Search for the cell housing the specified text and yield its [X, Y] center coordinate. 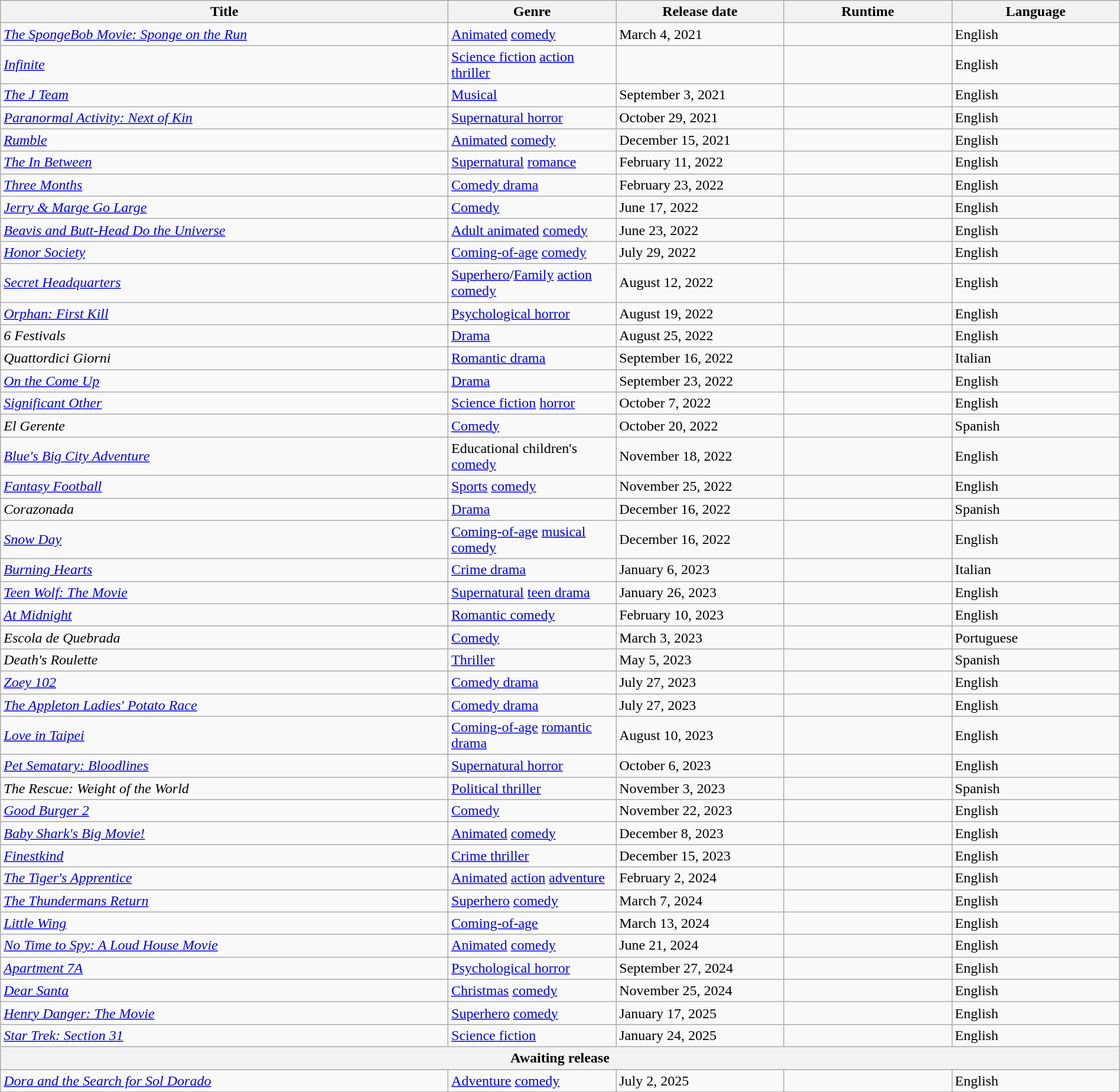
Honor Society [224, 252]
November 25, 2024 [700, 990]
October 6, 2023 [700, 766]
May 5, 2023 [700, 660]
June 17, 2022 [700, 207]
February 23, 2022 [700, 185]
December 15, 2023 [700, 856]
Crime thriller [532, 856]
Romantic comedy [532, 615]
August 19, 2022 [700, 314]
July 2, 2025 [700, 1080]
Science fiction [532, 1035]
Pet Sematary: Bloodlines [224, 766]
No Time to Spy: A Loud House Movie [224, 946]
November 3, 2023 [700, 788]
Romantic drama [532, 358]
Corazonada [224, 509]
Paranormal Activity: Next of Kin [224, 118]
Science fiction action thriller [532, 65]
February 2, 2024 [700, 878]
Christmas comedy [532, 990]
6 Festivals [224, 336]
February 11, 2022 [700, 162]
Baby Shark's Big Movie! [224, 833]
October 29, 2021 [700, 118]
August 12, 2022 [700, 282]
Superhero/Family action comedy [532, 282]
Finestkind [224, 856]
August 10, 2023 [700, 736]
Teen Wolf: The Movie [224, 592]
On the Come Up [224, 381]
Language [1036, 12]
Star Trek: Section 31 [224, 1035]
Escola de Quebrada [224, 637]
The J Team [224, 95]
January 17, 2025 [700, 1013]
November 18, 2022 [700, 456]
The SpongeBob Movie: Sponge on the Run [224, 34]
December 8, 2023 [700, 833]
Dear Santa [224, 990]
Zoey 102 [224, 682]
January 24, 2025 [700, 1035]
Title [224, 12]
Runtime [868, 12]
Three Months [224, 185]
Beavis and Butt-Head Do the Universe [224, 230]
Burning Hearts [224, 570]
March 7, 2024 [700, 901]
August 25, 2022 [700, 336]
The Appleton Ladies' Potato Race [224, 705]
Coming-of-age musical comedy [532, 540]
Infinite [224, 65]
Fantasy Football [224, 487]
Adult animated comedy [532, 230]
July 29, 2022 [700, 252]
Science fiction horror [532, 403]
Orphan: First Kill [224, 314]
Musical [532, 95]
El Gerente [224, 426]
March 3, 2023 [700, 637]
Animated action adventure [532, 878]
Love in Taipei [224, 736]
Crime drama [532, 570]
Good Burger 2 [224, 811]
June 23, 2022 [700, 230]
Dora and the Search for Sol Dorado [224, 1080]
The Thundermans Return [224, 901]
Sports comedy [532, 487]
Death's Roulette [224, 660]
February 10, 2023 [700, 615]
September 3, 2021 [700, 95]
January 26, 2023 [700, 592]
March 13, 2024 [700, 923]
March 4, 2021 [700, 34]
September 23, 2022 [700, 381]
Henry Danger: The Movie [224, 1013]
Snow Day [224, 540]
October 7, 2022 [700, 403]
Genre [532, 12]
The Rescue: Weight of the World [224, 788]
Secret Headquarters [224, 282]
Awaiting release [560, 1058]
Supernatural teen drama [532, 592]
September 27, 2024 [700, 968]
June 21, 2024 [700, 946]
Coming-of-age romantic drama [532, 736]
Release date [700, 12]
Apartment 7A [224, 968]
September 16, 2022 [700, 358]
November 25, 2022 [700, 487]
Rumble [224, 140]
Portuguese [1036, 637]
Quattordici Giorni [224, 358]
Adventure comedy [532, 1080]
Jerry & Marge Go Large [224, 207]
At Midnight [224, 615]
The In Between [224, 162]
Coming-of-age comedy [532, 252]
Thriller [532, 660]
Educational children's comedy [532, 456]
Significant Other [224, 403]
Coming-of-age [532, 923]
January 6, 2023 [700, 570]
Little Wing [224, 923]
The Tiger's Apprentice [224, 878]
Supernatural romance [532, 162]
October 20, 2022 [700, 426]
Political thriller [532, 788]
December 15, 2021 [700, 140]
Blue's Big City Adventure [224, 456]
November 22, 2023 [700, 811]
